Find where the given text appears and provide that cell's center as [X, Y] coordinate. 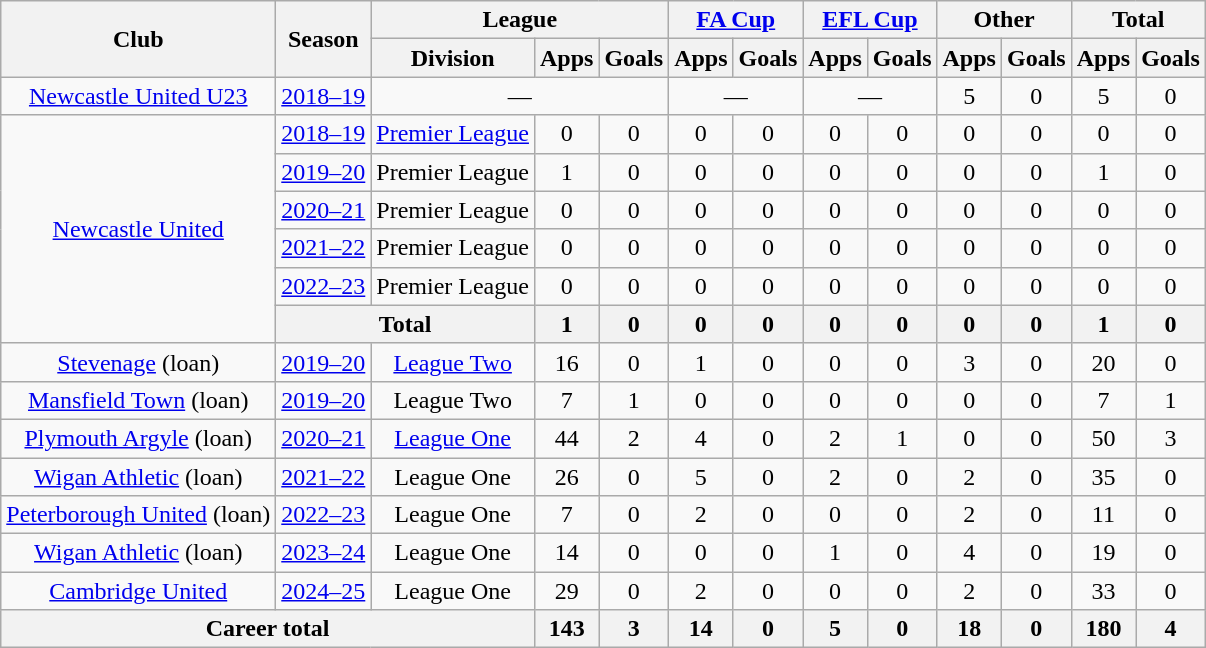
18 [969, 629]
143 [566, 629]
19 [1103, 553]
180 [1103, 629]
Career total [268, 629]
50 [1103, 438]
EFL Cup [870, 20]
2024–25 [324, 591]
Division [453, 58]
16 [566, 362]
Peterborough United (loan) [138, 515]
League [520, 20]
Season [324, 39]
33 [1103, 591]
Newcastle United [138, 229]
Stevenage (loan) [138, 362]
FA Cup [736, 20]
20 [1103, 362]
11 [1103, 515]
Other [1004, 20]
Cambridge United [138, 591]
Plymouth Argyle (loan) [138, 438]
Mansfield Town (loan) [138, 400]
35 [1103, 477]
2023–24 [324, 553]
29 [566, 591]
44 [566, 438]
Newcastle United U23 [138, 96]
Club [138, 39]
26 [566, 477]
